Determine the [X, Y] coordinate at the center of the cell enclosing the given text.  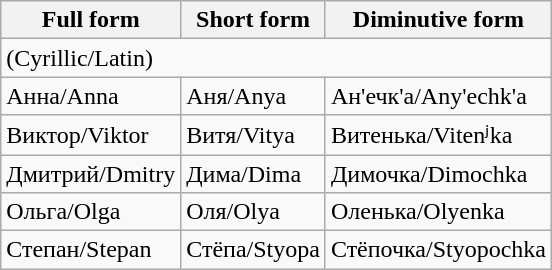
Аня/Anya [254, 96]
Ан'ечк'а/Any'echk'a [438, 96]
Стёпочка/Styopochka [438, 250]
Ольга/Olga [91, 212]
Дмитрий/Dmitry [91, 173]
Стёпа/Styopa [254, 250]
Diminutive form [438, 20]
Виктор/Viktor [91, 135]
Short form [254, 20]
Димочка/Dimochka [438, 173]
(Cyrillic/Latin) [276, 58]
Дима/Dima [254, 173]
Анна/Anna [91, 96]
Full form [91, 20]
Витя/Vitya [254, 135]
Оленька/Olyenka [438, 212]
Оля/Olya [254, 212]
Степан/Stepan [91, 250]
Витенька/Vitenʲka [438, 135]
